Identify which cell holds the provided text, then report its (x, y) central coordinate. 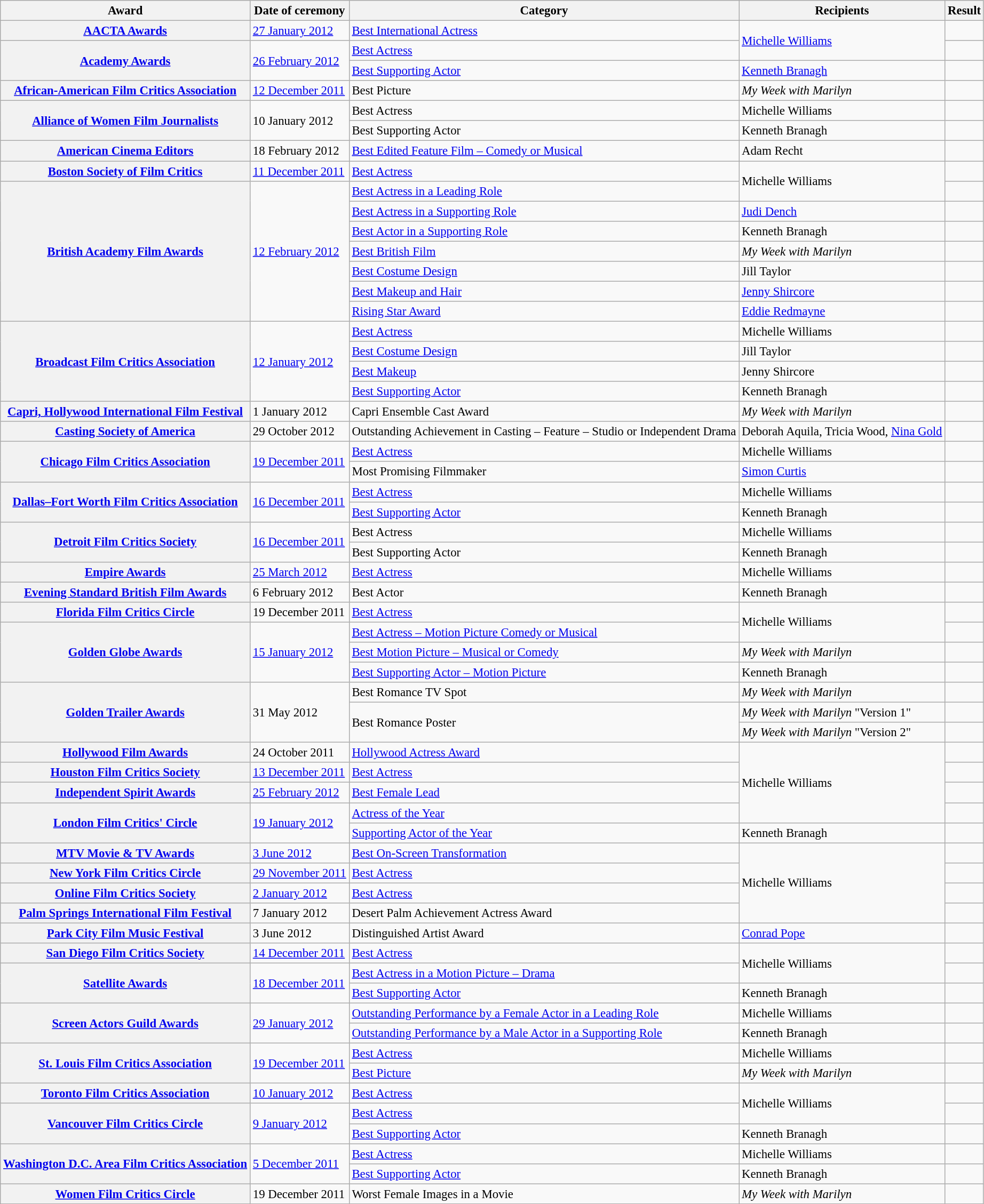
Hollywood Actress Award (544, 753)
Outstanding Achievement in Casting – Feature – Studio or Independent Drama (544, 432)
Detroit Film Critics Society (125, 542)
London Film Critics' Circle (125, 823)
Distinguished Artist Award (544, 933)
12 February 2012 (299, 251)
Best Actress – Motion Picture Comedy or Musical (544, 632)
18 December 2011 (299, 983)
MTV Movie & TV Awards (125, 853)
Eddie Redmayne (842, 312)
12 December 2011 (299, 91)
American Cinema Editors (125, 151)
Dallas–Fort Worth Film Critics Association (125, 501)
Best Makeup (544, 372)
Rising Star Award (544, 312)
Capri, Hollywood International Film Festival (125, 412)
29 November 2011 (299, 873)
Deborah Aquila, Tricia Wood, Nina Gold (842, 432)
Hollywood Film Awards (125, 753)
19 January 2012 (299, 823)
Best Romance TV Spot (544, 692)
9 January 2012 (299, 1123)
African-American Film Critics Association (125, 91)
15 January 2012 (299, 652)
Result (965, 11)
Best Supporting Actor – Motion Picture (544, 673)
Best Motion Picture – Musical or Comedy (544, 652)
Capri Ensemble Cast Award (544, 412)
Screen Actors Guild Awards (125, 1023)
29 October 2012 (299, 432)
Washington D.C. Area Film Critics Association (125, 1164)
Best Romance Poster (544, 722)
Best Edited Feature Film – Comedy or Musical (544, 151)
6 February 2012 (299, 592)
Vancouver Film Critics Circle (125, 1123)
Best Actor (544, 592)
Conrad Pope (842, 933)
Women Film Critics Circle (125, 1194)
My Week with Marilyn "Version 2" (842, 732)
Supporting Actor of the Year (544, 833)
Best British Film (544, 251)
Best Actress in a Leading Role (544, 191)
26 February 2012 (299, 61)
Golden Globe Awards (125, 652)
31 May 2012 (299, 713)
Florida Film Critics Circle (125, 612)
Boston Society of Film Critics (125, 171)
24 October 2011 (299, 753)
Judi Dench (842, 211)
Alliance of Women Film Journalists (125, 121)
Date of ceremony (299, 11)
18 February 2012 (299, 151)
14 December 2011 (299, 953)
Evening Standard British Film Awards (125, 592)
Casting Society of America (125, 432)
Academy Awards (125, 61)
AACTA Awards (125, 31)
New York Film Critics Circle (125, 873)
Independent Spirit Awards (125, 793)
Actress of the Year (544, 813)
Best Actress in a Supporting Role (544, 211)
Category (544, 11)
Desert Palm Achievement Actress Award (544, 913)
Award (125, 11)
Adam Recht (842, 151)
Best Actor in a Supporting Role (544, 231)
27 January 2012 (299, 31)
Park City Film Music Festival (125, 933)
St. Louis Film Critics Association (125, 1064)
Worst Female Images in a Movie (544, 1194)
Empire Awards (125, 572)
11 December 2011 (299, 171)
Best Makeup and Hair (544, 291)
British Academy Film Awards (125, 251)
Outstanding Performance by a Male Actor in a Supporting Role (544, 1033)
Satellite Awards (125, 983)
Chicago Film Critics Association (125, 462)
25 March 2012 (299, 572)
12 January 2012 (299, 361)
Online Film Critics Society (125, 893)
San Diego Film Critics Society (125, 953)
2 January 2012 (299, 893)
Toronto Film Critics Association (125, 1094)
5 December 2011 (299, 1164)
Best Female Lead (544, 793)
Best On-Screen Transformation (544, 853)
Recipients (842, 11)
Houston Film Critics Society (125, 773)
Palm Springs International Film Festival (125, 913)
Most Promising Filmmaker (544, 472)
1 January 2012 (299, 412)
Broadcast Film Critics Association (125, 361)
Best Actress in a Motion Picture – Drama (544, 973)
Simon Curtis (842, 472)
29 January 2012 (299, 1023)
Best International Actress (544, 31)
Golden Trailer Awards (125, 713)
13 December 2011 (299, 773)
7 January 2012 (299, 913)
25 February 2012 (299, 793)
My Week with Marilyn "Version 1" (842, 713)
Outstanding Performance by a Female Actor in a Leading Role (544, 1014)
